Return the [X, Y] coordinate for the center point of the cell that contains the specified text.  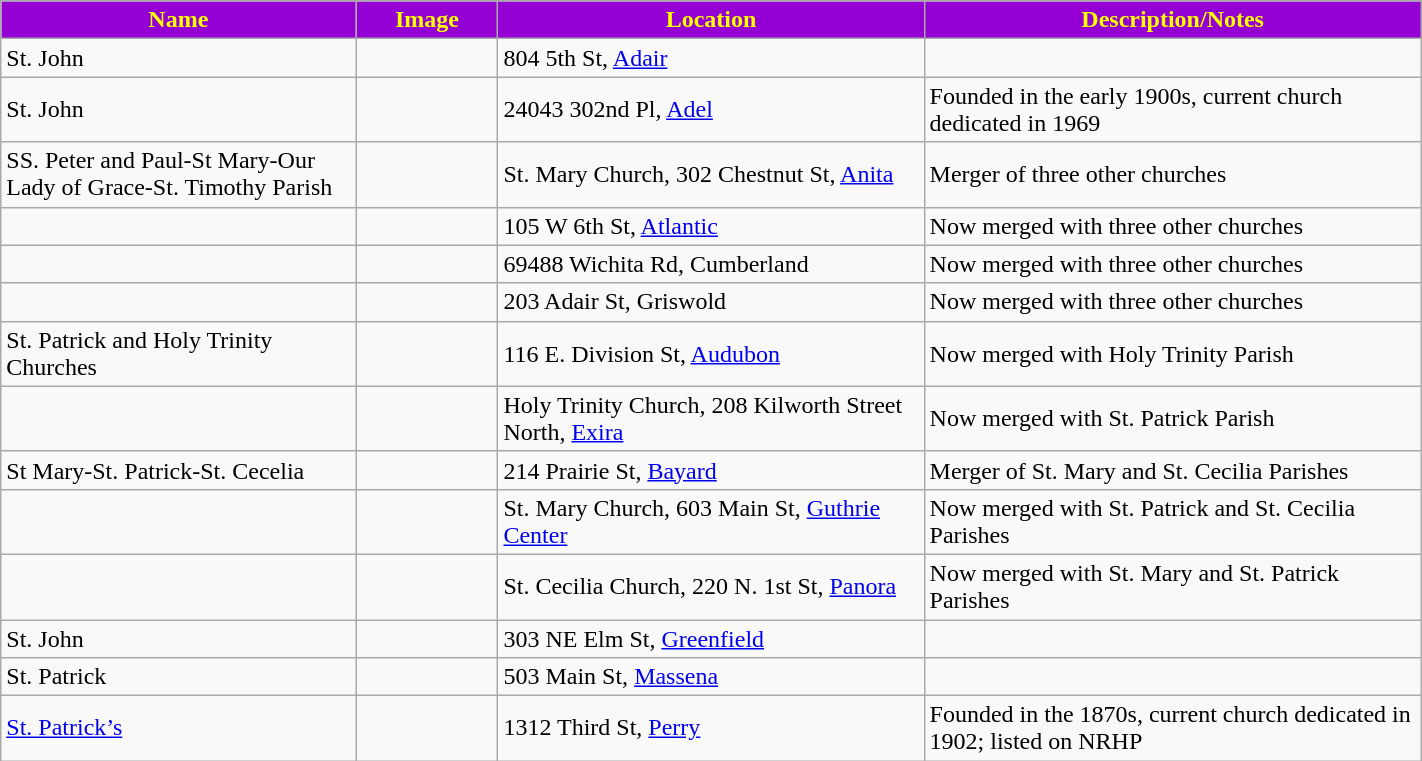
Now merged with St. Patrick Parish [1172, 418]
Description/Notes [1172, 20]
Merger of three other churches [1172, 174]
804 5th St, Adair [711, 58]
Founded in the 1870s, current church dedicated in 1902; listed on NRHP [1172, 728]
Merger of St. Mary and St. Cecilia Parishes [1172, 470]
St. Patrick’s [178, 728]
Location [711, 20]
St. Mary Church, 302 Chestnut St, Anita [711, 174]
1312 Third St, Perry [711, 728]
116 E. Division St, Audubon [711, 354]
Holy Trinity Church, 208 Kilworth Street North, Exira [711, 418]
203 Adair St, Griswold [711, 302]
24043 302nd Pl, Adel [711, 110]
105 W 6th St, Atlantic [711, 226]
69488 Wichita Rd, Cumberland [711, 264]
Now merged with Holy Trinity Parish [1172, 354]
St. Cecilia Church, 220 N. 1st St, Panora [711, 586]
Image [427, 20]
Now merged with St. Mary and St. Patrick Parishes [1172, 586]
503 Main St, Massena [711, 677]
Founded in the early 1900s, current church dedicated in 1969 [1172, 110]
St. Mary Church, 603 Main St, Guthrie Center [711, 522]
Now merged with St. Patrick and St. Cecilia Parishes [1172, 522]
303 NE Elm St, Greenfield [711, 639]
St. Patrick [178, 677]
214 Prairie St, Bayard [711, 470]
Name [178, 20]
St. Patrick and Holy Trinity Churches [178, 354]
St Mary-St. Patrick-St. Cecelia [178, 470]
SS. Peter and Paul-St Mary-Our Lady of Grace-St. Timothy Parish [178, 174]
